Provide the (x, y) coordinate of the cell's center where the given text is located.  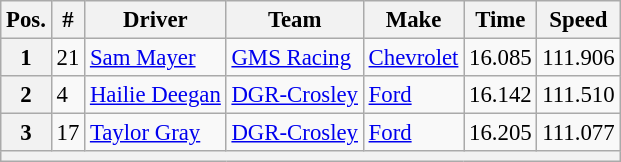
2 (26, 95)
Make (413, 20)
Chevrolet (413, 58)
4 (68, 95)
111.077 (578, 133)
Hailie Deegan (156, 95)
21 (68, 58)
111.510 (578, 95)
Pos. (26, 20)
16.085 (500, 58)
17 (68, 133)
Sam Mayer (156, 58)
Taylor Gray (156, 133)
Speed (578, 20)
16.205 (500, 133)
GMS Racing (294, 58)
Time (500, 20)
3 (26, 133)
# (68, 20)
111.906 (578, 58)
16.142 (500, 95)
1 (26, 58)
Driver (156, 20)
Team (294, 20)
